Determine the (X, Y) coordinate at the center of the cell enclosing the given text.  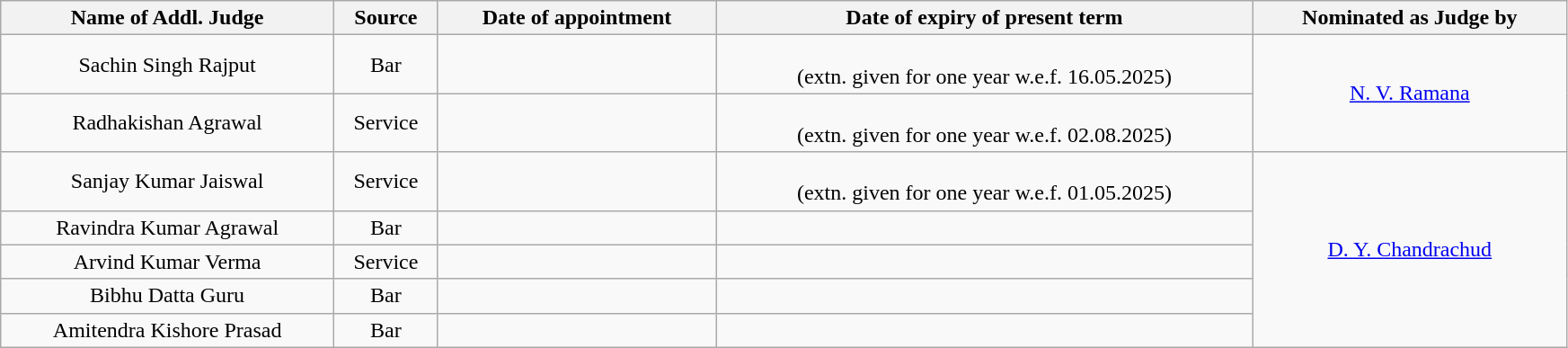
Name of Addl. Judge (167, 18)
Sanjay Kumar Jaiswal (167, 182)
Date of expiry of present term (985, 18)
Arvind Kumar Verma (167, 262)
Source (385, 18)
(extn. given for one year w.e.f. 01.05.2025) (985, 182)
N. V. Ramana (1410, 94)
(extn. given for one year w.e.f. 02.08.2025) (985, 122)
Sachin Singh Rajput (167, 65)
D. Y. Chandrachud (1410, 250)
Radhakishan Agrawal (167, 122)
Amitendra Kishore Prasad (167, 330)
Nominated as Judge by (1410, 18)
Date of appointment (577, 18)
Bibhu Datta Guru (167, 296)
Ravindra Kumar Agrawal (167, 228)
(extn. given for one year w.e.f. 16.05.2025) (985, 65)
